From the cell containing the given text, extract its center point as [x, y] coordinate. 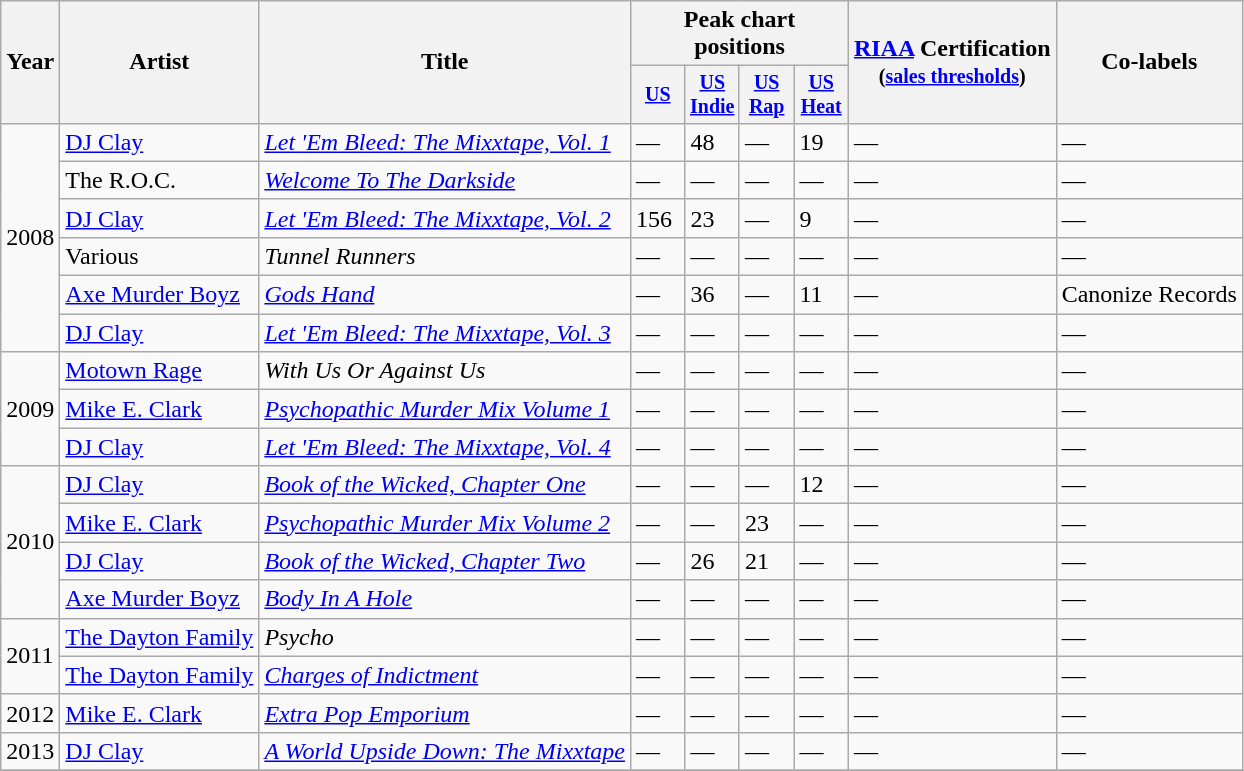
Book of the Wicked, Chapter One [445, 485]
Artist [160, 62]
Psycho [445, 637]
A World Upside Down: The Mixxtape [445, 751]
Motown Rage [160, 371]
21 [766, 561]
The R.O.C. [160, 180]
2008 [30, 237]
Various [160, 256]
Gods Hand [445, 295]
Let 'Em Bleed: The Mixxtape, Vol. 1 [445, 142]
US Indie [712, 94]
2013 [30, 751]
RIAA Certification(sales thresholds) [952, 62]
11 [821, 295]
48 [712, 142]
Co-labels [1149, 62]
2009 [30, 409]
2012 [30, 713]
Canonize Records [1149, 295]
Year [30, 62]
36 [712, 295]
Let 'Em Bleed: The Mixxtape, Vol. 3 [445, 333]
Psychopathic Murder Mix Volume 2 [445, 523]
26 [712, 561]
Let 'Em Bleed: The Mixxtape, Vol. 4 [445, 447]
2010 [30, 542]
Welcome To The Darkside [445, 180]
Title [445, 62]
Let 'Em Bleed: The Mixxtape, Vol. 2 [445, 218]
156 [658, 218]
Book of the Wicked, Chapter Two [445, 561]
Tunnel Runners [445, 256]
Body In A Hole [445, 599]
Psychopathic Murder Mix Volume 1 [445, 409]
2011 [30, 656]
Charges of Indictment [445, 675]
9 [821, 218]
US Rap [766, 94]
19 [821, 142]
Peak chart positions [740, 34]
US [658, 94]
Extra Pop Emporium [445, 713]
12 [821, 485]
With Us Or Against Us [445, 371]
US Heat [821, 94]
